Capture the cell that displays the provided text and extract its [X, Y] central coordinate. 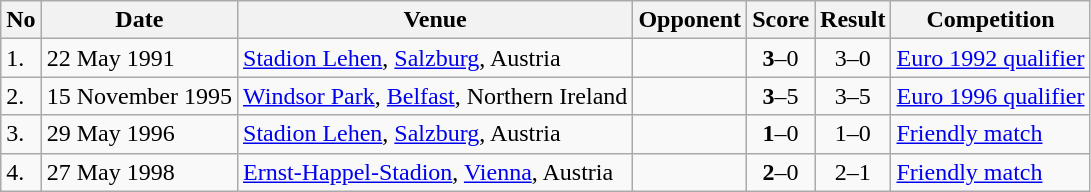
Date [139, 20]
Ernst-Happel-Stadion, Vienna, Austria [436, 172]
Venue [436, 20]
3. [21, 134]
Competition [990, 20]
1. [21, 58]
Opponent [690, 20]
29 May 1996 [139, 134]
22 May 1991 [139, 58]
2. [21, 96]
27 May 1998 [139, 172]
Score [781, 20]
4. [21, 172]
Windsor Park, Belfast, Northern Ireland [436, 96]
15 November 1995 [139, 96]
2–1 [853, 172]
Result [853, 20]
Euro 1992 qualifier [990, 58]
No [21, 20]
2–0 [781, 172]
Euro 1996 qualifier [990, 96]
